Output the (X, Y) coordinate of the center of the cell containing the given text.  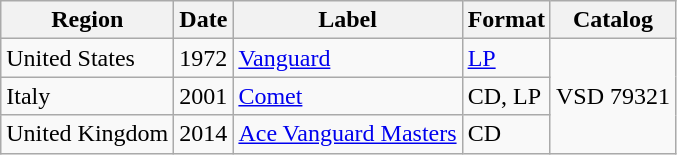
Vanguard (348, 58)
CD (506, 134)
VSD 79321 (612, 96)
Italy (88, 96)
2001 (204, 96)
Format (506, 20)
1972 (204, 58)
United States (88, 58)
2014 (204, 134)
CD, LP (506, 96)
Ace Vanguard Masters (348, 134)
Label (348, 20)
Comet (348, 96)
United Kingdom (88, 134)
LP (506, 58)
Date (204, 20)
Region (88, 20)
Catalog (612, 20)
